Return the [x, y] coordinate for the center point of the cell that contains the specified text.  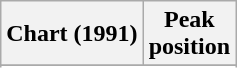
Chart (1991) [72, 34]
Peakposition [189, 34]
